Determine the [x, y] coordinate at the center of the cell enclosing the given text.  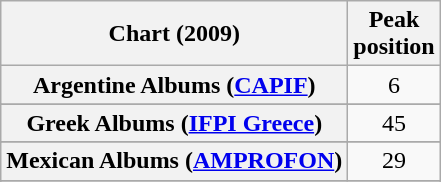
Mexican Albums (AMPROFON) [174, 161]
Argentine Albums (CAPIF) [174, 85]
Chart (2009) [174, 34]
29 [394, 161]
6 [394, 85]
Greek Albums (IFPI Greece) [174, 123]
45 [394, 123]
Peakposition [394, 34]
